Extract the (x, y) coordinate from the center of the cell holding the provided text.  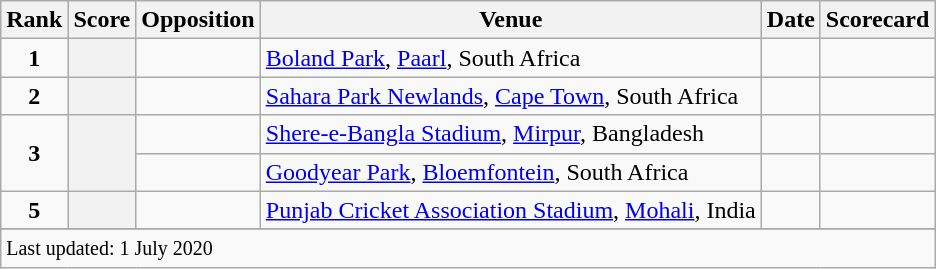
Opposition (198, 20)
3 (34, 153)
Rank (34, 20)
2 (34, 96)
5 (34, 210)
Last updated: 1 July 2020 (468, 248)
1 (34, 58)
Score (102, 20)
Punjab Cricket Association Stadium, Mohali, India (510, 210)
Venue (510, 20)
Date (790, 20)
Goodyear Park, Bloemfontein, South Africa (510, 172)
Scorecard (878, 20)
Boland Park, Paarl, South Africa (510, 58)
Shere-e-Bangla Stadium, Mirpur, Bangladesh (510, 134)
Sahara Park Newlands, Cape Town, South Africa (510, 96)
